Identify which cell holds the provided text, then report its [x, y] central coordinate. 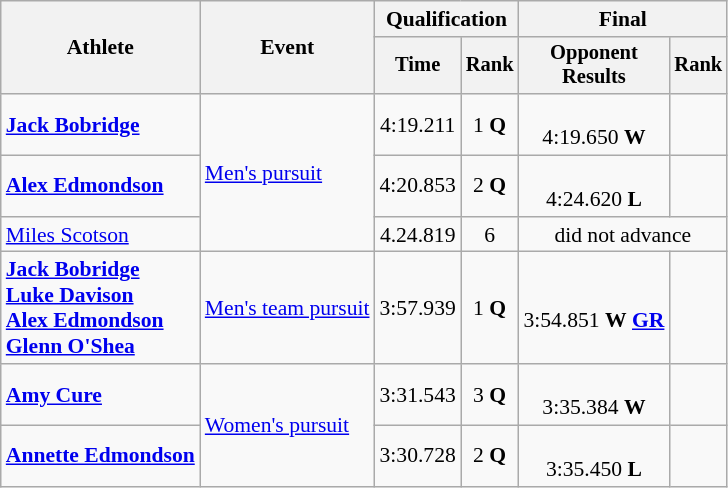
Alex Edmondson [100, 186]
Men's team pursuit [288, 308]
4.24.819 [418, 235]
Jack Bobridge [100, 124]
4:20.853 [418, 186]
3:35.450 L [594, 456]
3:31.543 [418, 394]
Amy Cure [100, 394]
Athlete [100, 48]
Annette Edmondson [100, 456]
3:35.384 W [594, 394]
OpponentResults [594, 66]
Final [622, 19]
Time [418, 66]
Event [288, 48]
Jack BobridgeLuke DavisonAlex EdmondsonGlenn O'Shea [100, 308]
3:54.851 W GR [594, 308]
3:57.939 [418, 308]
Men's pursuit [288, 173]
Women's pursuit [288, 425]
Qualification [447, 19]
Miles Scotson [100, 235]
4:19.650 W [594, 124]
4:19.211 [418, 124]
3 Q [490, 394]
6 [490, 235]
did not advance [622, 235]
3:30.728 [418, 456]
4:24.620 L [594, 186]
